For the text-containing cell, return its midpoint in [x, y] coordinate format. 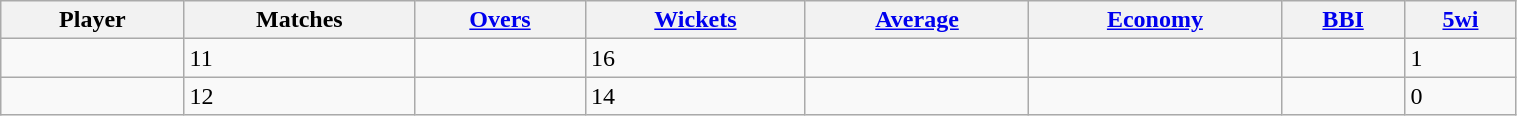
Overs [500, 20]
Economy [1156, 20]
Player [92, 20]
12 [300, 96]
1 [1460, 58]
14 [695, 96]
0 [1460, 96]
Wickets [695, 20]
BBI [1343, 20]
5wi [1460, 20]
Average [916, 20]
11 [300, 58]
Matches [300, 20]
16 [695, 58]
